Scan for the cell matching the given text and deliver its (X, Y) coordinate at center. 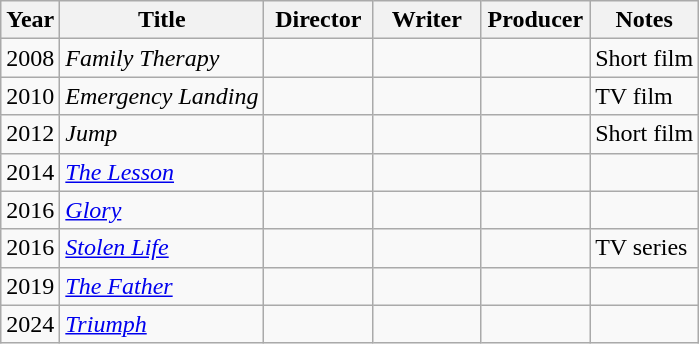
Glory (162, 210)
Title (162, 20)
Producer (536, 20)
2012 (30, 134)
TV film (644, 96)
2008 (30, 58)
Writer (428, 20)
The Lesson (162, 172)
Director (318, 20)
Notes (644, 20)
TV series (644, 248)
Emergency Landing (162, 96)
Family Therapy (162, 58)
2019 (30, 286)
2010 (30, 96)
2014 (30, 172)
Year (30, 20)
Jump (162, 134)
2024 (30, 324)
Triumph (162, 324)
The Father (162, 286)
Stolen Life (162, 248)
